Output the [X, Y] coordinate of the center of the cell containing the given text.  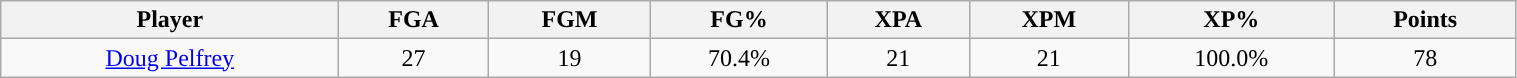
Points [1425, 20]
XP% [1231, 20]
XPA [898, 20]
19 [569, 58]
Player [170, 20]
70.4% [740, 58]
Doug Pelfrey [170, 58]
78 [1425, 58]
100.0% [1231, 58]
FGM [569, 20]
27 [414, 58]
FG% [740, 20]
FGA [414, 20]
XPM [1048, 20]
